Find where the given text appears and provide that cell's center as [x, y] coordinate. 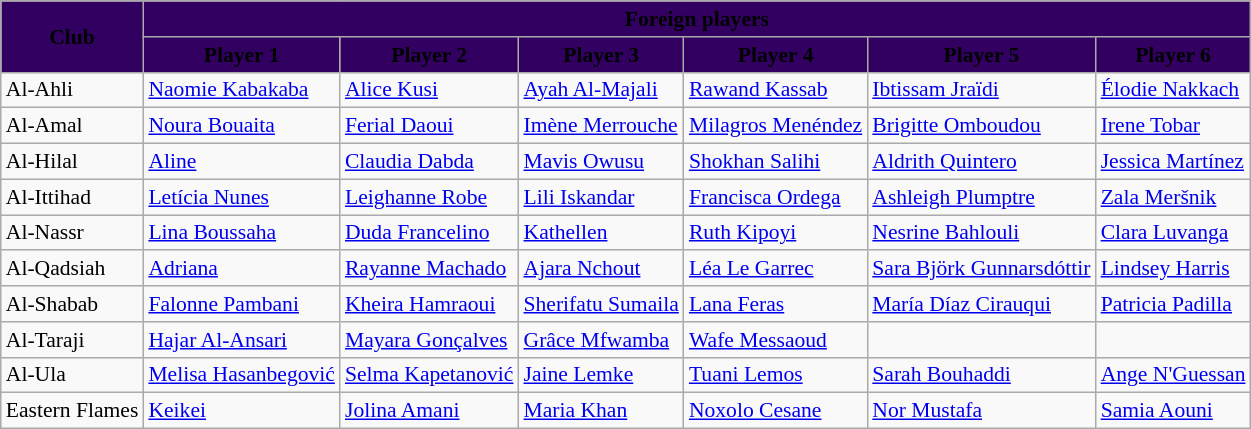
Lili Iskandar [600, 197]
Sarah Bouhaddi [981, 375]
Al-Qadsiah [72, 269]
Irene Tobar [1174, 126]
Kathellen [600, 233]
Leighanne Robe [430, 197]
Alice Kusi [430, 90]
Ashleigh Plumptre [981, 197]
Al-Taraji [72, 340]
Melisa Hasanbegović [242, 375]
Samia Aouni [1174, 411]
Rayanne Machado [430, 269]
Club [72, 36]
Patricia Padilla [1174, 304]
Sherifatu Sumaila [600, 304]
Hajar Al-Ansari [242, 340]
Maria Khan [600, 411]
Francisca Ordega [776, 197]
Al-Ittihad [72, 197]
Eastern Flames [72, 411]
Foreign players [696, 19]
Player 1 [242, 55]
Letícia Nunes [242, 197]
Aline [242, 162]
Claudia Dabda [430, 162]
Keikei [242, 411]
Ruth Kipoyi [776, 233]
Élodie Nakkach [1174, 90]
Jolina Amani [430, 411]
Milagros Menéndez [776, 126]
Player 3 [600, 55]
Ibtissam Jraïdi [981, 90]
María Díaz Cirauqui [981, 304]
Duda Francelino [430, 233]
Noxolo Cesane [776, 411]
Ayah Al-Majali [600, 90]
Adriana [242, 269]
Selma Kapetanović [430, 375]
Shokhan Salihi [776, 162]
Aldrith Quintero [981, 162]
Clara Luvanga [1174, 233]
Al-Nassr [72, 233]
Lindsey Harris [1174, 269]
Nor Mustafa [981, 411]
Al-Amal [72, 126]
Naomie Kabakaba [242, 90]
Kheira Hamraoui [430, 304]
Ajara Nchout [600, 269]
Imène Merrouche [600, 126]
Rawand Kassab [776, 90]
Lina Boussaha [242, 233]
Lana Feras [776, 304]
Falonne Pambani [242, 304]
Mavis Owusu [600, 162]
Tuani Lemos [776, 375]
Brigitte Omboudou [981, 126]
Ange N'Guessan [1174, 375]
Zala Meršnik [1174, 197]
Al-Ahli [72, 90]
Jessica Martínez [1174, 162]
Léa Le Garrec [776, 269]
Al-Ula [72, 375]
Player 6 [1174, 55]
Noura Bouaita [242, 126]
Wafe Messaoud [776, 340]
Mayara Gonçalves [430, 340]
Al-Hilal [72, 162]
Grâce Mfwamba [600, 340]
Jaine Lemke [600, 375]
Player 4 [776, 55]
Player 5 [981, 55]
Nesrine Bahlouli [981, 233]
Al-Shabab [72, 304]
Player 2 [430, 55]
Sara Björk Gunnarsdóttir [981, 269]
Ferial Daoui [430, 126]
